Search for the cell housing the specified text and yield its [X, Y] center coordinate. 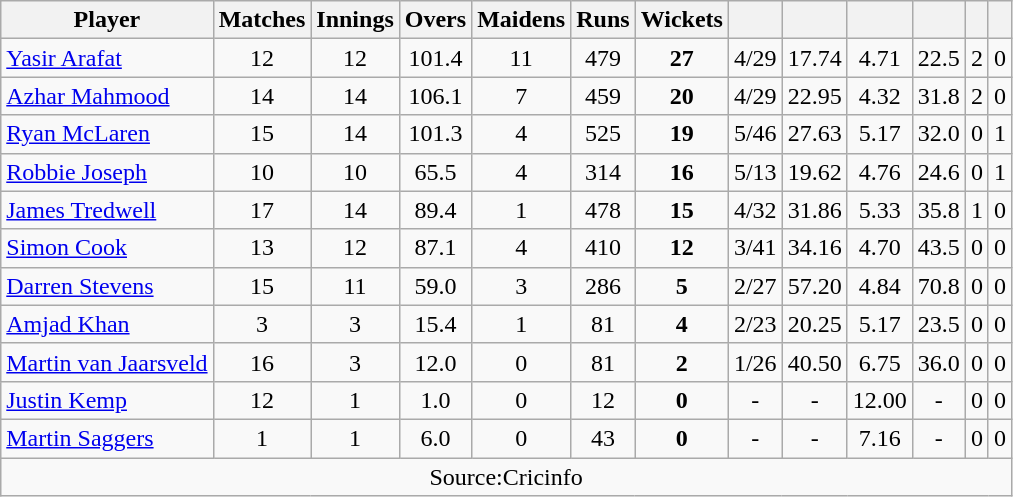
101.4 [435, 58]
36.0 [938, 362]
5 [682, 286]
4.32 [880, 96]
19 [682, 134]
Player [107, 20]
3/41 [755, 248]
Source:Cricinfo [506, 477]
15.4 [435, 324]
314 [603, 172]
4.76 [880, 172]
6.75 [880, 362]
70.8 [938, 286]
13 [262, 248]
32.0 [938, 134]
89.4 [435, 210]
Amjad Khan [107, 324]
4.84 [880, 286]
478 [603, 210]
24.6 [938, 172]
Yasir Arafat [107, 58]
4/32 [755, 210]
1/26 [755, 362]
286 [603, 286]
65.5 [435, 172]
34.16 [814, 248]
Darren Stevens [107, 286]
James Tredwell [107, 210]
5/13 [755, 172]
31.8 [938, 96]
57.20 [814, 286]
19.62 [814, 172]
7 [522, 96]
20 [682, 96]
12.0 [435, 362]
2/27 [755, 286]
Simon Cook [107, 248]
Robbie Joseph [107, 172]
Overs [435, 20]
27.63 [814, 134]
Martin van Jaarsveld [107, 362]
17.74 [814, 58]
35.8 [938, 210]
101.3 [435, 134]
20.25 [814, 324]
479 [603, 58]
Runs [603, 20]
Matches [262, 20]
Justin Kemp [107, 400]
5.33 [880, 210]
27 [682, 58]
106.1 [435, 96]
Martin Saggers [107, 438]
Wickets [682, 20]
23.5 [938, 324]
1.0 [435, 400]
12.00 [880, 400]
525 [603, 134]
4.70 [880, 248]
Azhar Mahmood [107, 96]
Ryan McLaren [107, 134]
410 [603, 248]
22.95 [814, 96]
17 [262, 210]
Innings [355, 20]
459 [603, 96]
6.0 [435, 438]
59.0 [435, 286]
40.50 [814, 362]
87.1 [435, 248]
22.5 [938, 58]
31.86 [814, 210]
Maidens [522, 20]
7.16 [880, 438]
43.5 [938, 248]
5/46 [755, 134]
2/23 [755, 324]
4.71 [880, 58]
43 [603, 438]
